From the cell containing the given text, extract its center point as (x, y) coordinate. 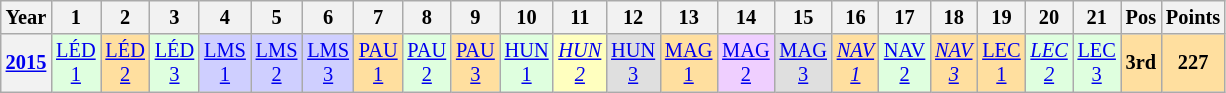
LEC1 (1001, 63)
2 (124, 17)
HUN1 (527, 63)
9 (476, 17)
LÉD2 (124, 63)
LEC2 (1050, 63)
1 (76, 17)
MAG1 (688, 63)
3 (174, 17)
HUN3 (633, 63)
16 (856, 17)
Year (26, 17)
6 (328, 17)
8 (426, 17)
PAU1 (378, 63)
18 (954, 17)
PAU3 (476, 63)
15 (804, 17)
LEC3 (1097, 63)
21 (1097, 17)
5 (277, 17)
LÉD3 (174, 63)
HUN2 (580, 63)
14 (746, 17)
12 (633, 17)
LMS2 (277, 63)
NAV1 (856, 63)
Points (1193, 17)
PAU2 (426, 63)
2015 (26, 63)
NAV2 (904, 63)
MAG2 (746, 63)
11 (580, 17)
MAG3 (804, 63)
19 (1001, 17)
LÉD1 (76, 63)
20 (1050, 17)
17 (904, 17)
7 (378, 17)
Pos (1141, 17)
3rd (1141, 63)
4 (225, 17)
NAV3 (954, 63)
227 (1193, 63)
LMS3 (328, 63)
13 (688, 17)
LMS1 (225, 63)
10 (527, 17)
